Output the (x, y) coordinate of the center of the cell containing the given text.  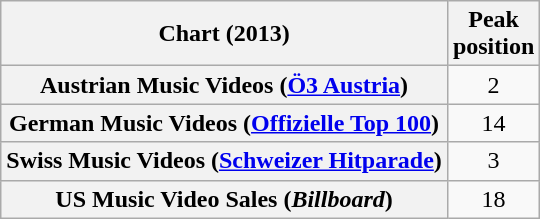
Austrian Music Videos (Ö3 Austria) (224, 85)
2 (493, 85)
14 (493, 123)
Swiss Music Videos (Schweizer Hitparade) (224, 161)
German Music Videos (Offizielle Top 100) (224, 123)
3 (493, 161)
US Music Video Sales (Billboard) (224, 199)
Chart (2013) (224, 34)
Peakposition (493, 34)
18 (493, 199)
